Provide the [X, Y] coordinate of the cell's center where the given text is located.  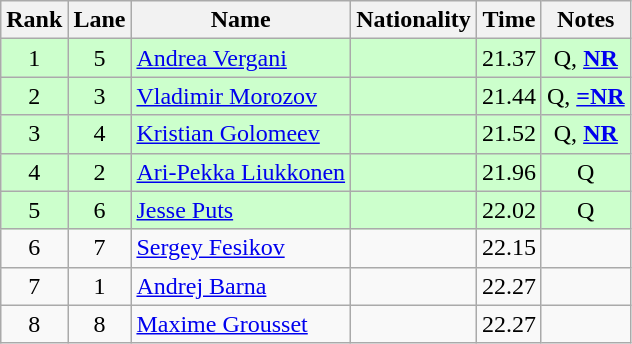
Lane [100, 20]
21.37 [508, 58]
Andrej Barna [241, 286]
22.02 [508, 210]
22.15 [508, 248]
Jesse Puts [241, 210]
Q, =NR [586, 96]
21.44 [508, 96]
21.52 [508, 134]
Rank [34, 20]
Andrea Vergani [241, 58]
Ari-Pekka Liukkonen [241, 172]
Sergey Fesikov [241, 248]
21.96 [508, 172]
Notes [586, 20]
Name [241, 20]
Maxime Grousset [241, 324]
Kristian Golomeev [241, 134]
Vladimir Morozov [241, 96]
Time [508, 20]
Nationality [414, 20]
